Return (X, Y) of the center of cell containing provided text 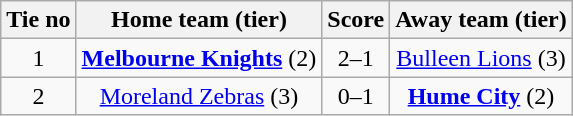
Home team (tier) (199, 20)
Score (356, 20)
Bulleen Lions (3) (482, 58)
Hume City (2) (482, 96)
0–1 (356, 96)
Melbourne Knights (2) (199, 58)
2 (38, 96)
Away team (tier) (482, 20)
1 (38, 58)
2–1 (356, 58)
Tie no (38, 20)
Moreland Zebras (3) (199, 96)
